Search for the cell housing the specified text and yield its (x, y) center coordinate. 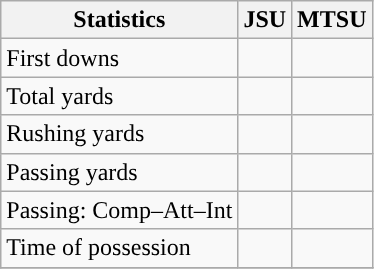
Passing yards (120, 172)
Time of possession (120, 248)
JSU (265, 20)
Rushing yards (120, 134)
MTSU (332, 20)
Statistics (120, 20)
First downs (120, 58)
Total yards (120, 96)
Passing: Comp–Att–Int (120, 210)
